Pinpoint the cell where the given text exists, returning its (X, Y) midpoint coordinate. 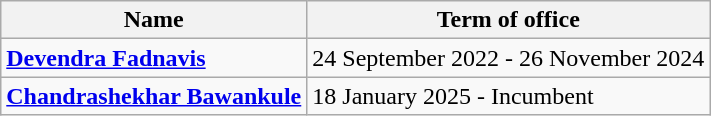
Term of office (508, 20)
24 September 2022 - 26 November 2024 (508, 58)
Name (154, 20)
Devendra Fadnavis (154, 58)
18 January 2025 - Incumbent (508, 96)
Chandrashekhar Bawankule (154, 96)
